Detect which cell encompasses the target text, then output its (X, Y) center coordinate. 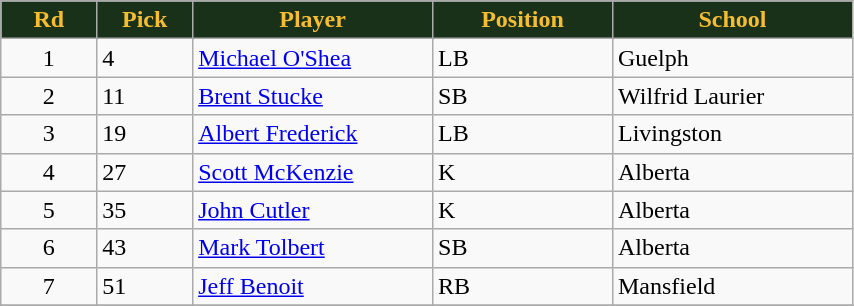
Player (313, 20)
5 (49, 210)
Mark Tolbert (313, 248)
Albert Frederick (313, 134)
School (732, 20)
Jeff Benoit (313, 286)
43 (145, 248)
RB (523, 286)
Scott McKenzie (313, 172)
Livingston (732, 134)
Pick (145, 20)
Position (523, 20)
11 (145, 96)
Brent Stucke (313, 96)
1 (49, 58)
2 (49, 96)
7 (49, 286)
Wilfrid Laurier (732, 96)
Guelph (732, 58)
19 (145, 134)
Rd (49, 20)
35 (145, 210)
27 (145, 172)
John Cutler (313, 210)
6 (49, 248)
51 (145, 286)
3 (49, 134)
Mansfield (732, 286)
Michael O'Shea (313, 58)
